Return (X, Y) of the center of cell containing provided text 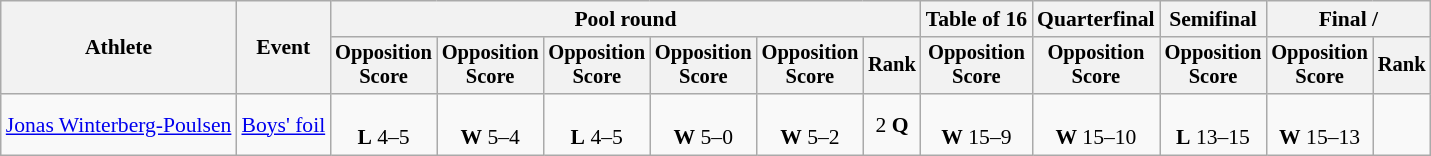
Athlete (119, 48)
Pool round (626, 19)
W 5–0 (704, 124)
Event (283, 48)
Jonas Winterberg-Poulsen (119, 124)
W 5–2 (810, 124)
W 15–10 (1096, 124)
Table of 16 (976, 19)
Semifinal (1214, 19)
W 15–13 (1320, 124)
Boys' foil (283, 124)
L 13–15 (1214, 124)
W 15–9 (976, 124)
W 5–4 (490, 124)
Final / (1348, 19)
2 Q (892, 124)
Quarterfinal (1096, 19)
